Pinpoint the cell where the given text exists, returning its [X, Y] midpoint coordinate. 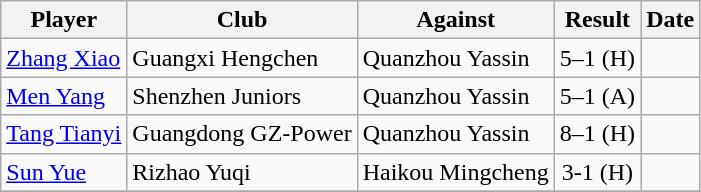
Tang Tianyi [64, 134]
5–1 (A) [597, 96]
Zhang Xiao [64, 58]
Guangxi Hengchen [242, 58]
Sun Yue [64, 172]
5–1 (H) [597, 58]
8–1 (H) [597, 134]
Haikou Mingcheng [456, 172]
Rizhao Yuqi [242, 172]
Result [597, 20]
Men Yang [64, 96]
Player [64, 20]
3-1 (H) [597, 172]
Club [242, 20]
Guangdong GZ-Power [242, 134]
Date [670, 20]
Against [456, 20]
Shenzhen Juniors [242, 96]
